Output the (x, y) coordinate of the center of the cell containing the given text.  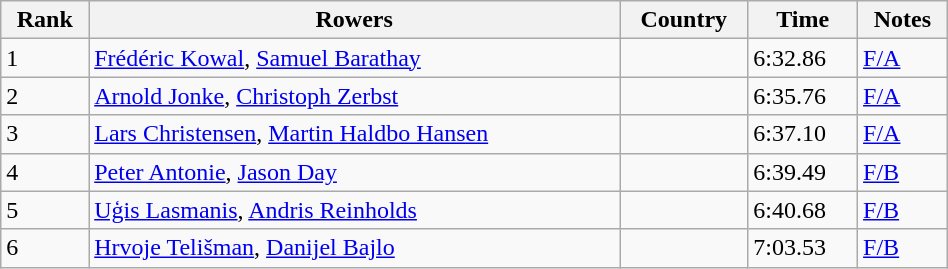
6:39.49 (803, 172)
Time (803, 20)
2 (45, 96)
6:37.10 (803, 134)
6:40.68 (803, 210)
4 (45, 172)
Arnold Jonke, Christoph Zerbst (354, 96)
3 (45, 134)
Hrvoje Telišman, Danijel Bajlo (354, 248)
7:03.53 (803, 248)
Rowers (354, 20)
Uģis Lasmanis, Andris Reinholds (354, 210)
5 (45, 210)
Lars Christensen, Martin Haldbo Hansen (354, 134)
Country (684, 20)
Notes (903, 20)
1 (45, 58)
6:32.86 (803, 58)
Frédéric Kowal, Samuel Barathay (354, 58)
6:35.76 (803, 96)
6 (45, 248)
Rank (45, 20)
Peter Antonie, Jason Day (354, 172)
